Detect which cell encompasses the target text, then output its [x, y] center coordinate. 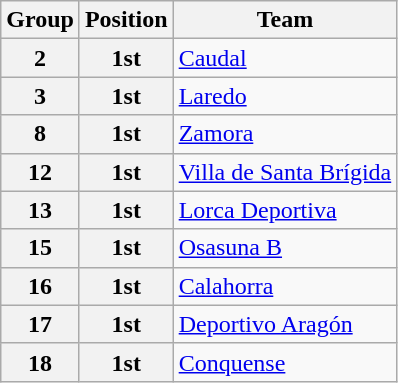
17 [40, 324]
Osasuna B [285, 248]
Lorca Deportiva [285, 210]
8 [40, 134]
13 [40, 210]
12 [40, 172]
15 [40, 248]
3 [40, 96]
Caudal [285, 58]
Zamora [285, 134]
Villa de Santa Brígida [285, 172]
16 [40, 286]
Group [40, 20]
2 [40, 58]
Position [126, 20]
Deportivo Aragón [285, 324]
Calahorra [285, 286]
Conquense [285, 362]
Laredo [285, 96]
18 [40, 362]
Team [285, 20]
